Find where the given text appears and provide that cell's center as (x, y) coordinate. 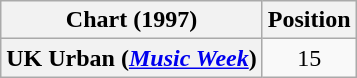
Position (309, 20)
15 (309, 58)
Chart (1997) (132, 20)
UK Urban (Music Week) (132, 58)
